Scan for the cell matching the given text and deliver its (X, Y) coordinate at center. 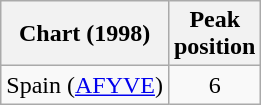
Spain (AFYVE) (85, 85)
6 (214, 85)
Chart (1998) (85, 34)
Peakposition (214, 34)
